Search for the cell housing the specified text and yield its [X, Y] center coordinate. 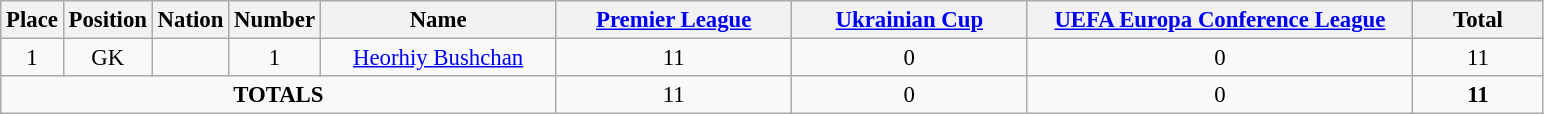
GK [108, 58]
Number [275, 20]
Nation [190, 20]
UEFA Europa Conference League [1220, 20]
Place [32, 20]
Ukrainian Cup [910, 20]
Position [108, 20]
TOTALS [278, 95]
Heorhiy Bushchan [438, 58]
Total [1478, 20]
Name [438, 20]
Premier League [674, 20]
